For the text-containing cell, return its midpoint in (x, y) coordinate format. 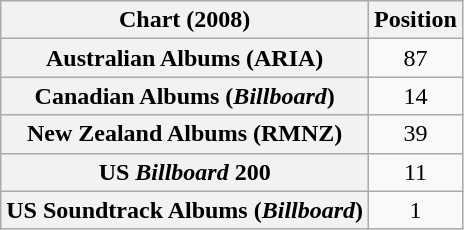
1 (416, 210)
14 (416, 96)
Chart (2008) (185, 20)
39 (416, 134)
New Zealand Albums (RMNZ) (185, 134)
US Soundtrack Albums (Billboard) (185, 210)
US Billboard 200 (185, 172)
Australian Albums (ARIA) (185, 58)
87 (416, 58)
Position (416, 20)
Canadian Albums (Billboard) (185, 96)
11 (416, 172)
